Pinpoint the cell where the given text exists, returning its [x, y] midpoint coordinate. 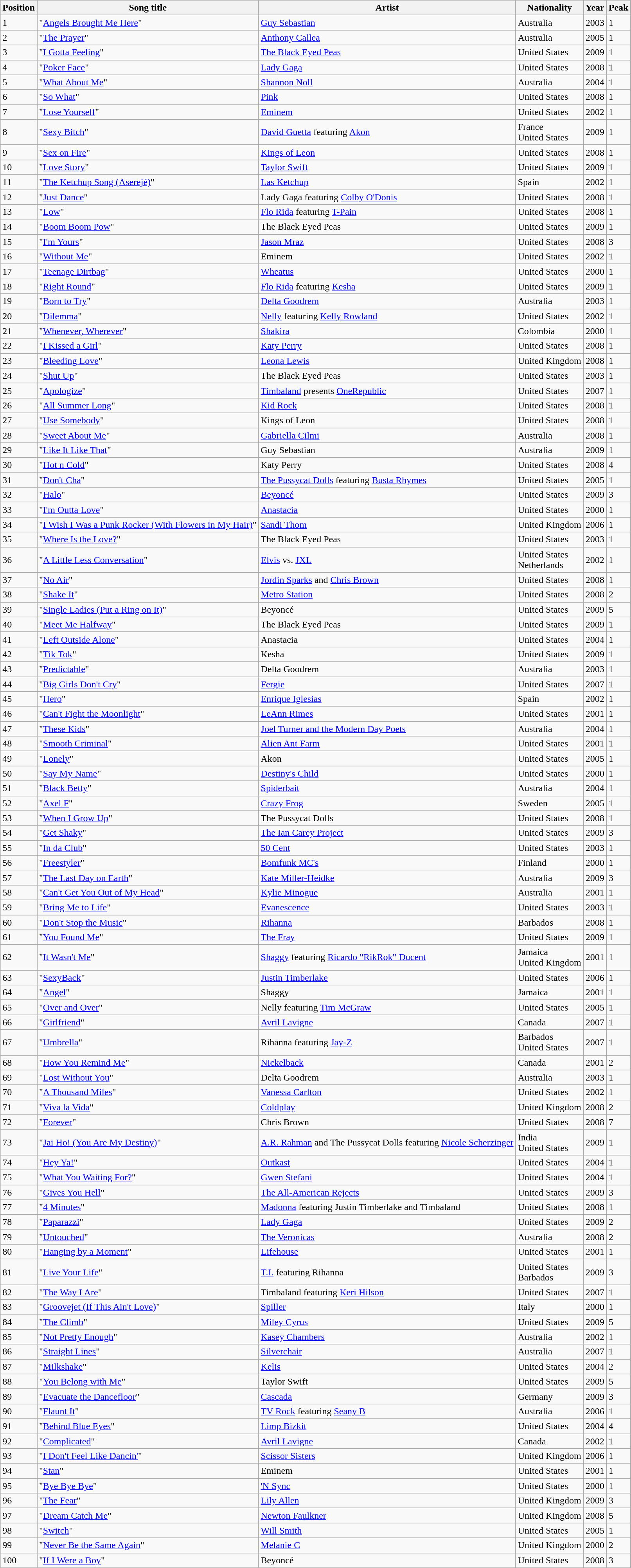
Madonna featuring Justin Timberlake and Timbaland [387, 1207]
Spiderbait [387, 788]
"In da Club" [148, 848]
8 [19, 132]
"I'm Yours" [148, 242]
"Flaunt It" [148, 1411]
Nationality [549, 8]
Destiny's Child [387, 773]
59 [19, 907]
50 Cent [387, 848]
"If I Were a Boy" [148, 1560]
65 [19, 1007]
21 [19, 331]
12 [19, 197]
34 [19, 525]
"Over and Over" [148, 1007]
"Complicated" [148, 1441]
Akon [387, 759]
69 [19, 1077]
76 [19, 1192]
'N Sync [387, 1486]
13 [19, 212]
"Low" [148, 212]
"Right Round" [148, 286]
78 [19, 1222]
44 [19, 684]
9 [19, 152]
Limp Bizkit [387, 1426]
The Pussycat Dolls featuring Busta Rhymes [387, 480]
Enrique Iglesias [387, 699]
17 [19, 272]
"Sweet About Me" [148, 435]
Flo Rida featuring T-Pain [387, 212]
Las Ketchup [387, 182]
"Shake It" [148, 595]
Year [595, 8]
"So What" [148, 97]
77 [19, 1207]
40 [19, 624]
"It Wasn't Me" [148, 958]
Metro Station [387, 595]
32 [19, 495]
"Use Somebody" [148, 420]
88 [19, 1381]
The Fray [387, 937]
80 [19, 1252]
"Single Ladies (Put a Ring on It)" [148, 610]
Barbados [549, 922]
42 [19, 654]
United StatesNetherlands [549, 559]
Spiller [387, 1307]
"Where Is the Love?" [148, 539]
United StatesBarbados [549, 1272]
"Bleeding Love" [148, 361]
54 [19, 833]
"Without Me" [148, 257]
27 [19, 420]
"How You Remind Me" [148, 1063]
23 [19, 361]
90 [19, 1411]
Shaggy featuring Ricardo "RikRok" Ducent [387, 958]
"Jai Ho! (You Are My Destiny)" [148, 1142]
81 [19, 1272]
Jamaica [549, 993]
Colombia [549, 331]
75 [19, 1177]
Evanescence [387, 907]
56 [19, 863]
"Shut Up" [148, 376]
95 [19, 1486]
"All Summer Long" [148, 405]
Shannon Noll [387, 82]
"Gives You Hell" [148, 1192]
68 [19, 1063]
"Smooth Criminal" [148, 744]
84 [19, 1322]
"Don't Stop the Music" [148, 922]
73 [19, 1142]
Chris Brown [387, 1122]
Position [19, 8]
Joel Turner and the Modern Day Poets [387, 729]
"Big Girls Don't Cry" [148, 684]
30 [19, 465]
Lily Allen [387, 1501]
"A Thousand Miles" [148, 1092]
"4 Minutes" [148, 1207]
"Left Outside Alone" [148, 639]
"Angels Brought Me Here" [148, 23]
Outkast [387, 1162]
Miley Cyrus [387, 1322]
David Guetta featuring Akon [387, 132]
"These Kids" [148, 729]
"Meet Me Halfway" [148, 624]
46 [19, 714]
"I Gotta Feeling" [148, 52]
"Can't Fight the Moonlight" [148, 714]
"I Don't Feel Like Dancin'" [148, 1456]
"The Climb" [148, 1322]
A.R. Rahman and The Pussycat Dolls featuring Nicole Scherzinger [387, 1142]
Shaggy [387, 993]
89 [19, 1396]
Rihanna [387, 922]
"Just Dance" [148, 197]
"When I Grow Up" [148, 818]
45 [19, 699]
33 [19, 510]
"Don't Cha" [148, 480]
39 [19, 610]
92 [19, 1441]
"Born to Try" [148, 301]
19 [19, 301]
"Sex on Fire" [148, 152]
35 [19, 539]
Crazy Frog [387, 803]
99 [19, 1545]
Jason Mraz [387, 242]
87 [19, 1367]
Will Smith [387, 1530]
"I'm Outta Love" [148, 510]
"Straight Lines" [148, 1352]
"The Last Day on Earth" [148, 878]
67 [19, 1042]
"Stan" [148, 1471]
"Lonely" [148, 759]
24 [19, 376]
61 [19, 937]
"Behind Blue Eyes" [148, 1426]
BarbadosUnited States [549, 1042]
10 [19, 167]
"Never Be the Same Again" [148, 1545]
The Pussycat Dolls [387, 818]
"What You Waiting For?" [148, 1177]
"Boom Boom Pow" [148, 227]
52 [19, 803]
"Tik Tok" [148, 654]
100 [19, 1560]
Finland [549, 863]
"I Kissed a Girl" [148, 346]
26 [19, 405]
Peak [618, 8]
"Apologize" [148, 390]
"Dilemma" [148, 316]
Silverchair [387, 1352]
50 [19, 773]
"Hero" [148, 699]
66 [19, 1022]
Timbaland featuring Keri Hilson [387, 1292]
IndiaUnited States [549, 1142]
"The Ketchup Song (Aserejé)" [148, 182]
Italy [549, 1307]
Fergie [387, 684]
Gabriella Cilmi [387, 435]
"Say My Name" [148, 773]
"Forever" [148, 1122]
55 [19, 848]
Nickelback [387, 1063]
49 [19, 759]
60 [19, 922]
94 [19, 1471]
"Can't Get You Out of My Head" [148, 892]
86 [19, 1352]
"Dream Catch Me" [148, 1516]
Pink [387, 97]
"Switch" [148, 1530]
Kid Rock [387, 405]
"The Fear" [148, 1501]
43 [19, 669]
"You Belong with Me" [148, 1381]
JamaicaUnited Kingdom [549, 958]
38 [19, 595]
57 [19, 878]
"What About Me" [148, 82]
20 [19, 316]
62 [19, 958]
"Black Betty" [148, 788]
"No Air" [148, 580]
Newton Faulkner [387, 1516]
"SexyBack" [148, 978]
15 [19, 242]
"Bring Me to Life" [148, 907]
Sweden [549, 803]
Alien Ant Farm [387, 744]
"Untouched" [148, 1237]
25 [19, 390]
64 [19, 993]
T.I. featuring Rihanna [387, 1272]
Melanie C [387, 1545]
Kelis [387, 1367]
93 [19, 1456]
The Ian Carey Project [387, 833]
Timbaland presents OneRepublic [387, 390]
Jordin Sparks and Chris Brown [387, 580]
Coldplay [387, 1107]
Song title [148, 8]
53 [19, 818]
"Live Your Life" [148, 1272]
37 [19, 580]
Lady Gaga featuring Colby O'Donis [387, 197]
Shakira [387, 331]
Nelly featuring Kelly Rowland [387, 316]
97 [19, 1516]
36 [19, 559]
41 [19, 639]
47 [19, 729]
"Viva la Vida" [148, 1107]
"Freestyler" [148, 863]
FranceUnited States [549, 132]
"Love Story" [148, 167]
"Hey Ya!" [148, 1162]
"A Little Less Conversation" [148, 559]
"Girlfriend" [148, 1022]
"Halo" [148, 495]
Nelly featuring Tim McGraw [387, 1007]
85 [19, 1337]
"Hanging by a Moment" [148, 1252]
"Whenever, Wherever" [148, 331]
Gwen Stefani [387, 1177]
16 [19, 257]
"Milkshake" [148, 1367]
83 [19, 1307]
22 [19, 346]
Anthony Callea [387, 38]
"Predictable" [148, 669]
6 [19, 97]
14 [19, 227]
"Lose Yourself" [148, 112]
"The Prayer" [148, 38]
51 [19, 788]
96 [19, 1501]
79 [19, 1237]
"Bye Bye Bye" [148, 1486]
The Veronicas [387, 1237]
"I Wish I Was a Punk Rocker (With Flowers in My Hair)" [148, 525]
Flo Rida featuring Kesha [387, 286]
82 [19, 1292]
Cascada [387, 1396]
"Teenage Dirtbag" [148, 272]
"Not Pretty Enough" [148, 1337]
Scissor Sisters [387, 1456]
Kylie Minogue [387, 892]
"The Way I Are" [148, 1292]
"Sexy Bitch" [148, 132]
"Hot n Cold" [148, 465]
Rihanna featuring Jay-Z [387, 1042]
11 [19, 182]
LeAnn Rimes [387, 714]
"Poker Face" [148, 67]
"Angel" [148, 993]
Leona Lewis [387, 361]
48 [19, 744]
"Get Shaky" [148, 833]
18 [19, 286]
"Umbrella" [148, 1042]
Lifehouse [387, 1252]
"Lost Without You" [148, 1077]
Kate Miller-Heidke [387, 878]
Kesha [387, 654]
Kasey Chambers [387, 1337]
"Axel F" [148, 803]
"Groovejet (If This Ain't Love)" [148, 1307]
Justin Timberlake [387, 978]
Germany [549, 1396]
70 [19, 1092]
74 [19, 1162]
Sandi Thom [387, 525]
Wheatus [387, 272]
Elvis vs. JXL [387, 559]
"Like It Like That" [148, 450]
"You Found Me" [148, 937]
"Paparazzi" [148, 1222]
29 [19, 450]
Artist [387, 8]
Vanessa Carlton [387, 1092]
72 [19, 1122]
"Evacuate the Dancefloor" [148, 1396]
Bomfunk MC's [387, 863]
TV Rock featuring Seany B [387, 1411]
71 [19, 1107]
58 [19, 892]
63 [19, 978]
The All-American Rejects [387, 1192]
28 [19, 435]
31 [19, 480]
91 [19, 1426]
98 [19, 1530]
